For the text-containing cell, return its midpoint in [x, y] coordinate format. 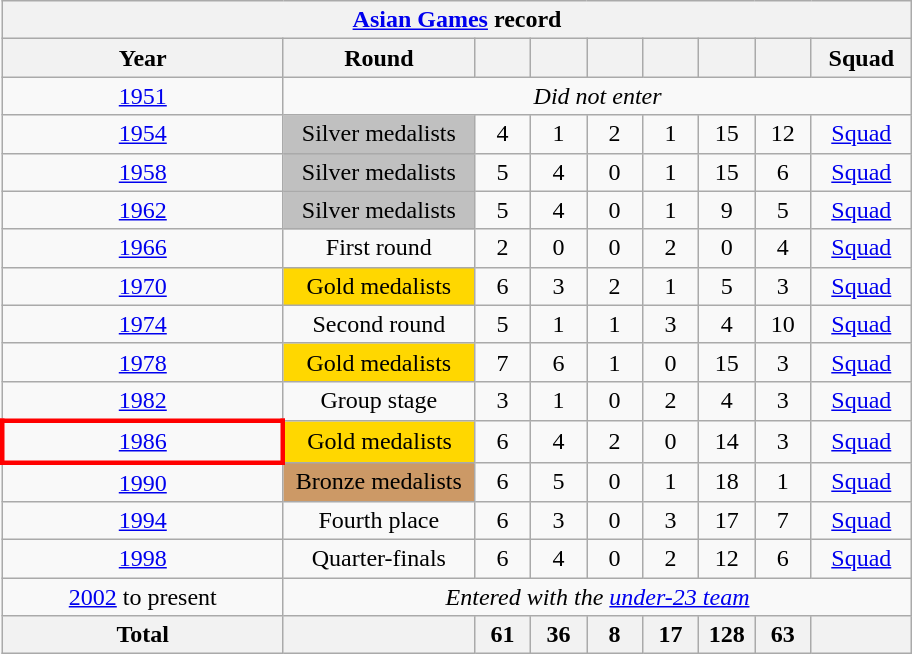
Group stage [378, 401]
10 [783, 324]
63 [783, 635]
Bronze medalists [378, 482]
1990 [142, 482]
1982 [142, 401]
1978 [142, 362]
18 [727, 482]
36 [558, 635]
Asian Games record [457, 20]
Year [142, 58]
2002 to present [142, 597]
8 [614, 635]
First round [378, 248]
Did not enter [597, 96]
14 [727, 442]
Fourth place [378, 521]
Entered with the under-23 team [597, 597]
1954 [142, 134]
1970 [142, 286]
1994 [142, 521]
Round [378, 58]
1974 [142, 324]
1966 [142, 248]
9 [727, 210]
Second round [378, 324]
1962 [142, 210]
Total [142, 635]
1986 [142, 442]
1998 [142, 559]
Quarter-finals [378, 559]
1958 [142, 172]
128 [727, 635]
61 [502, 635]
1951 [142, 96]
